Output the (X, Y) coordinate of the center of the cell containing the given text.  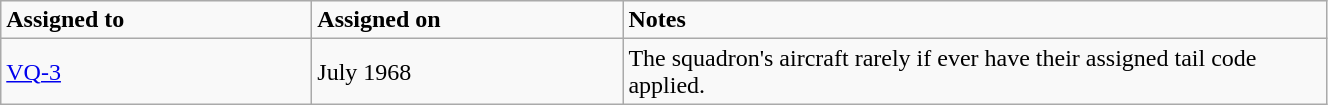
Notes (975, 20)
VQ-3 (156, 72)
July 1968 (468, 72)
Assigned on (468, 20)
Assigned to (156, 20)
The squadron's aircraft rarely if ever have their assigned tail code applied. (975, 72)
